From the cell containing the given text, extract its center point as (X, Y) coordinate. 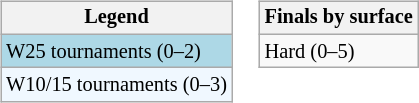
Hard (0–5) (339, 51)
W10/15 tournaments (0–3) (116, 85)
Finals by surface (339, 18)
W25 tournaments (0–2) (116, 51)
Legend (116, 18)
